Output the (x, y) coordinate of the center of the cell containing the given text.  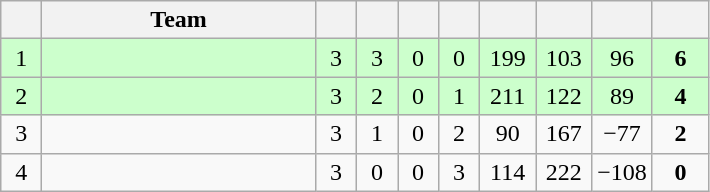
199 (508, 58)
211 (508, 96)
103 (564, 58)
222 (564, 172)
Team (179, 20)
122 (564, 96)
89 (622, 96)
6 (680, 58)
96 (622, 58)
114 (508, 172)
167 (564, 134)
90 (508, 134)
−108 (622, 172)
−77 (622, 134)
